Detect which cell encompasses the target text, then output its (x, y) center coordinate. 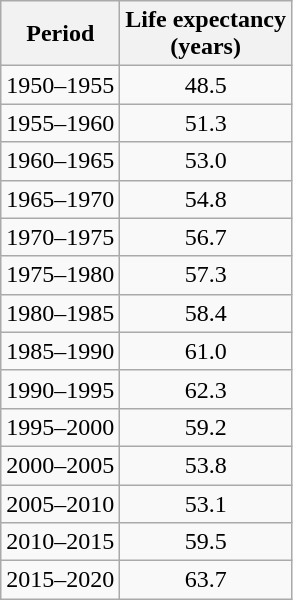
59.5 (206, 542)
2010–2015 (60, 542)
2000–2005 (60, 465)
1965–1970 (60, 199)
1960–1965 (60, 161)
1955–1960 (60, 123)
1970–1975 (60, 237)
2005–2010 (60, 503)
53.0 (206, 161)
58.4 (206, 313)
1950–1955 (60, 85)
56.7 (206, 237)
2015–2020 (60, 580)
1990–1995 (60, 389)
59.2 (206, 427)
1975–1980 (60, 275)
1980–1985 (60, 313)
61.0 (206, 351)
57.3 (206, 275)
1995–2000 (60, 427)
Life expectancy(years) (206, 34)
53.8 (206, 465)
53.1 (206, 503)
Period (60, 34)
51.3 (206, 123)
62.3 (206, 389)
54.8 (206, 199)
1985–1990 (60, 351)
48.5 (206, 85)
63.7 (206, 580)
